Extract the (X, Y) coordinate from the center of the cell holding the provided text.  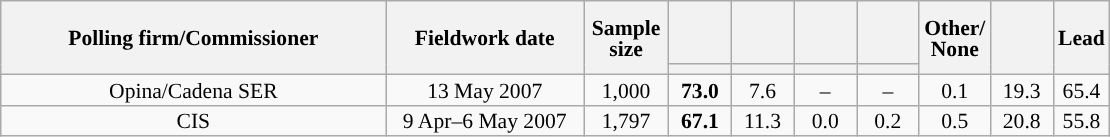
0.1 (954, 90)
67.1 (700, 120)
65.4 (1082, 90)
Fieldwork date (485, 38)
55.8 (1082, 120)
0.5 (954, 120)
9 Apr–6 May 2007 (485, 120)
Polling firm/Commissioner (194, 38)
13 May 2007 (485, 90)
Lead (1082, 38)
Opina/Cadena SER (194, 90)
11.3 (762, 120)
1,000 (626, 90)
73.0 (700, 90)
1,797 (626, 120)
20.8 (1022, 120)
7.6 (762, 90)
0.0 (826, 120)
0.2 (888, 120)
Sample size (626, 38)
CIS (194, 120)
Other/None (954, 38)
19.3 (1022, 90)
